Scan for the cell matching the given text and deliver its [x, y] coordinate at center. 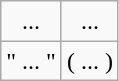
( ... ) [90, 61]
" ... " [32, 61]
